Return (X, Y) of the center of cell containing provided text 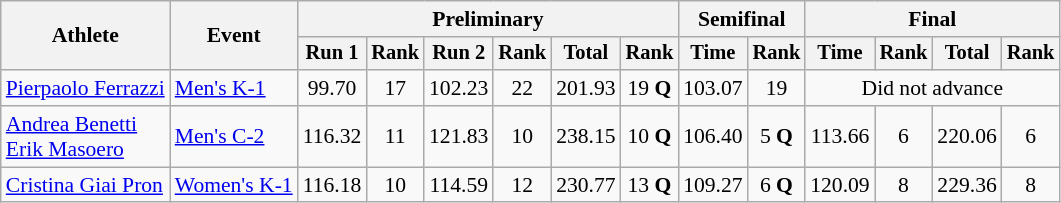
17 (395, 88)
Men's K-1 (234, 88)
Did not advance (932, 88)
238.15 (586, 136)
Women's K-1 (234, 185)
Cristina Giai Pron (86, 185)
116.32 (332, 136)
19 Q (650, 88)
Semifinal (742, 19)
Final (932, 19)
12 (522, 185)
109.27 (712, 185)
Athlete (86, 36)
Pierpaolo Ferrazzi (86, 88)
Men's C-2 (234, 136)
13 Q (650, 185)
Run 2 (458, 54)
Event (234, 36)
229.36 (966, 185)
220.06 (966, 136)
22 (522, 88)
201.93 (586, 88)
102.23 (458, 88)
Run 1 (332, 54)
120.09 (840, 185)
113.66 (840, 136)
Preliminary (488, 19)
19 (777, 88)
106.40 (712, 136)
116.18 (332, 185)
114.59 (458, 185)
6 Q (777, 185)
99.70 (332, 88)
5 Q (777, 136)
230.77 (586, 185)
11 (395, 136)
Andrea BenettiErik Masoero (86, 136)
103.07 (712, 88)
121.83 (458, 136)
10 Q (650, 136)
